For the text-containing cell, return its midpoint in [x, y] coordinate format. 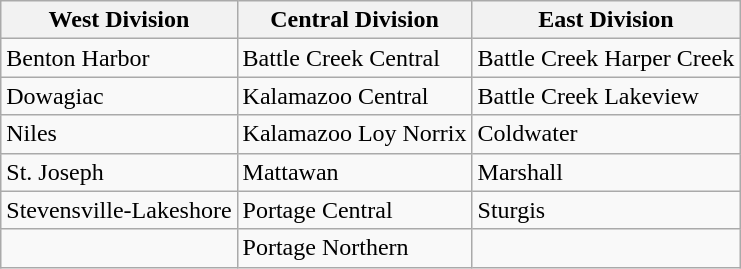
Mattawan [354, 172]
East Division [606, 20]
Niles [119, 134]
Stevensville-Lakeshore [119, 210]
West Division [119, 20]
Kalamazoo Central [354, 96]
Portage Northern [354, 248]
Battle Creek Central [354, 58]
Central Division [354, 20]
Sturgis [606, 210]
Coldwater [606, 134]
Battle Creek Lakeview [606, 96]
Marshall [606, 172]
Portage Central [354, 210]
Battle Creek Harper Creek [606, 58]
St. Joseph [119, 172]
Benton Harbor [119, 58]
Kalamazoo Loy Norrix [354, 134]
Dowagiac [119, 96]
